Extract the (x, y) coordinate from the center of the cell holding the provided text.  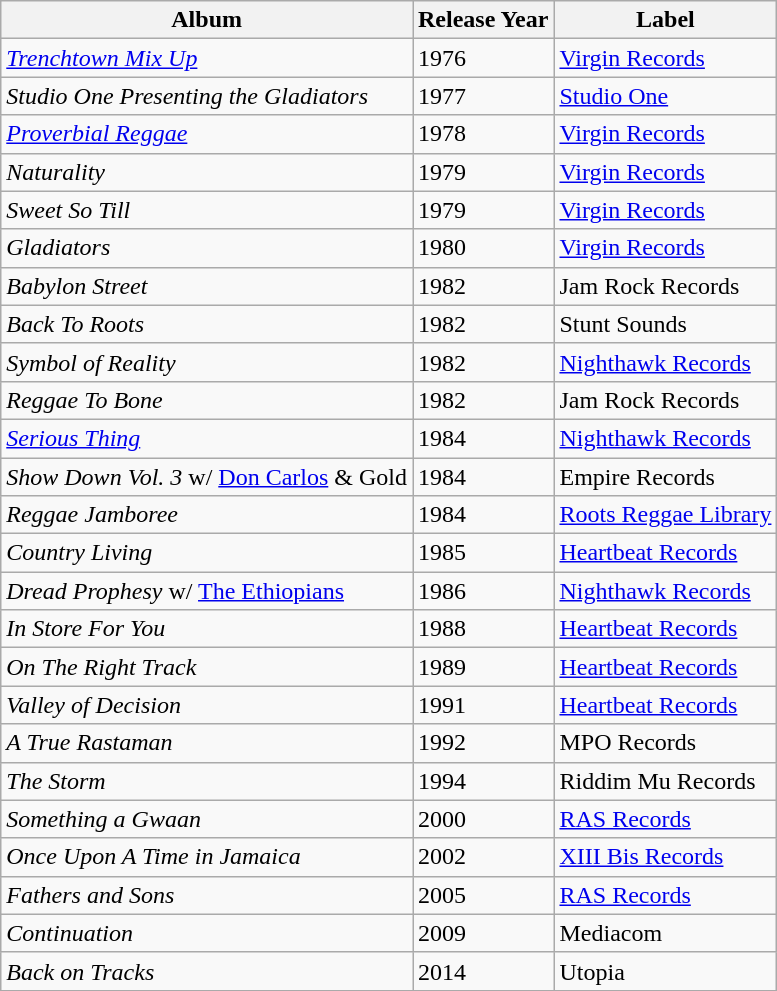
XIII Bis Records (666, 857)
Continuation (207, 933)
2014 (482, 971)
Studio One (666, 96)
Back To Roots (207, 324)
Babylon Street (207, 286)
A True Rastaman (207, 743)
Riddim Mu Records (666, 781)
1988 (482, 629)
Sweet So Till (207, 210)
1980 (482, 248)
On The Right Track (207, 667)
Album (207, 20)
1976 (482, 58)
The Storm (207, 781)
Label (666, 20)
MPO Records (666, 743)
Stunt Sounds (666, 324)
Gladiators (207, 248)
Fathers and Sons (207, 895)
Dread Prophesy w/ The Ethiopians (207, 591)
Country Living (207, 553)
Back on Tracks (207, 971)
Show Down Vol. 3 w/ Don Carlos & Gold (207, 477)
Utopia (666, 971)
Roots Reggae Library (666, 515)
Release Year (482, 20)
1991 (482, 705)
Empire Records (666, 477)
1992 (482, 743)
1989 (482, 667)
Trenchtown Mix Up (207, 58)
Mediacom (666, 933)
Proverbial Reggae (207, 134)
Reggae To Bone (207, 400)
Once Upon A Time in Jamaica (207, 857)
Naturality (207, 172)
1977 (482, 96)
Reggae Jamboree (207, 515)
Studio One Presenting the Gladiators (207, 96)
Valley of Decision (207, 705)
Symbol of Reality (207, 362)
2000 (482, 819)
Serious Thing (207, 438)
1985 (482, 553)
1978 (482, 134)
In Store For You (207, 629)
1986 (482, 591)
2009 (482, 933)
Something a Gwaan (207, 819)
2005 (482, 895)
1994 (482, 781)
2002 (482, 857)
